Determine the [x, y] coordinate at the center of the cell enclosing the given text.  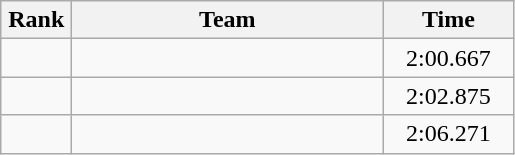
2:06.271 [448, 134]
Rank [36, 20]
2:00.667 [448, 58]
Team [228, 20]
Time [448, 20]
2:02.875 [448, 96]
